Pinpoint the cell where the given text exists, returning its [X, Y] midpoint coordinate. 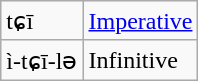
tɕī [42, 21]
Imperative [140, 21]
ì-tɕī-lə [42, 60]
Infinitive [140, 60]
